Detect which cell encompasses the target text, then output its (X, Y) center coordinate. 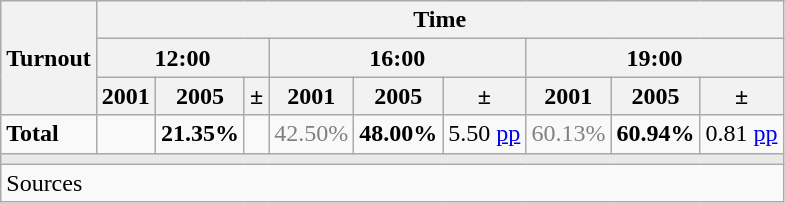
Time (440, 20)
Turnout (49, 58)
Total (49, 134)
48.00% (398, 134)
60.13% (568, 134)
12:00 (182, 58)
60.94% (656, 134)
21.35% (200, 134)
19:00 (654, 58)
16:00 (398, 58)
Sources (392, 183)
42.50% (312, 134)
5.50 pp (484, 134)
0.81 pp (742, 134)
